Locate the cell with the specified text and output its [X, Y] center coordinate. 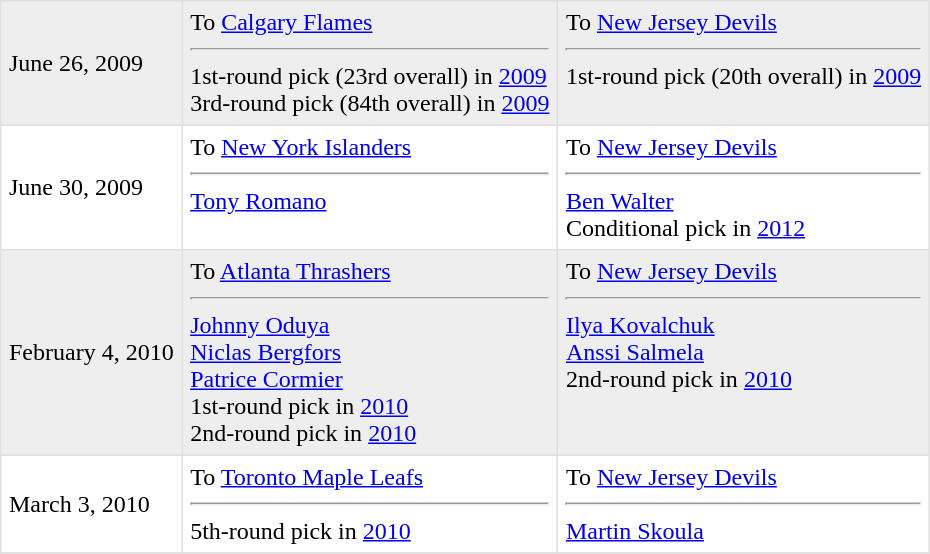
To Calgary Flames 1st-round pick (23rd overall) in 20093rd-round pick (84th overall) in 2009 [370, 63]
To New York Islanders Tony Romano [370, 187]
To New Jersey Devils Ben Walter Conditional pick in 2012 [744, 187]
To Toronto Maple Leafs 5th-round pick in 2010 [370, 504]
March 3, 2010 [92, 504]
February 4, 2010 [92, 353]
To New Jersey Devils Martin Skoula [744, 504]
June 30, 2009 [92, 187]
To New Jersey Devils Ilya KovalchukAnssi Salmela2nd-round pick in 2010 [744, 353]
June 26, 2009 [92, 63]
To Atlanta Thrashers Johnny OduyaNiclas BergforsPatrice Cormier1st-round pick in 20102nd-round pick in 2010 [370, 353]
To New Jersey Devils 1st-round pick (20th overall) in 2009 [744, 63]
